Output the (x, y) coordinate of the center of the cell containing the given text.  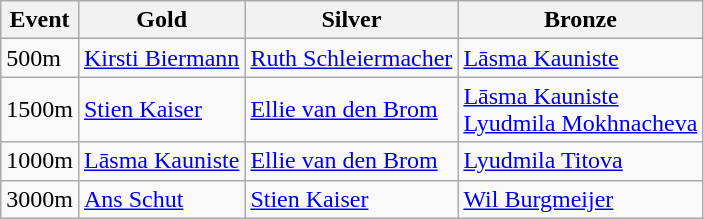
Ans Schut (161, 199)
Lyudmila Titova (580, 161)
500m (40, 58)
Lāsma KaunisteLyudmila Mokhnacheva (580, 110)
Silver (352, 20)
Wil Burgmeijer (580, 199)
Kirsti Biermann (161, 58)
Event (40, 20)
Ruth Schleiermacher (352, 58)
1000m (40, 161)
Bronze (580, 20)
3000m (40, 199)
1500m (40, 110)
Gold (161, 20)
